Scan for the cell matching the given text and deliver its [x, y] coordinate at center. 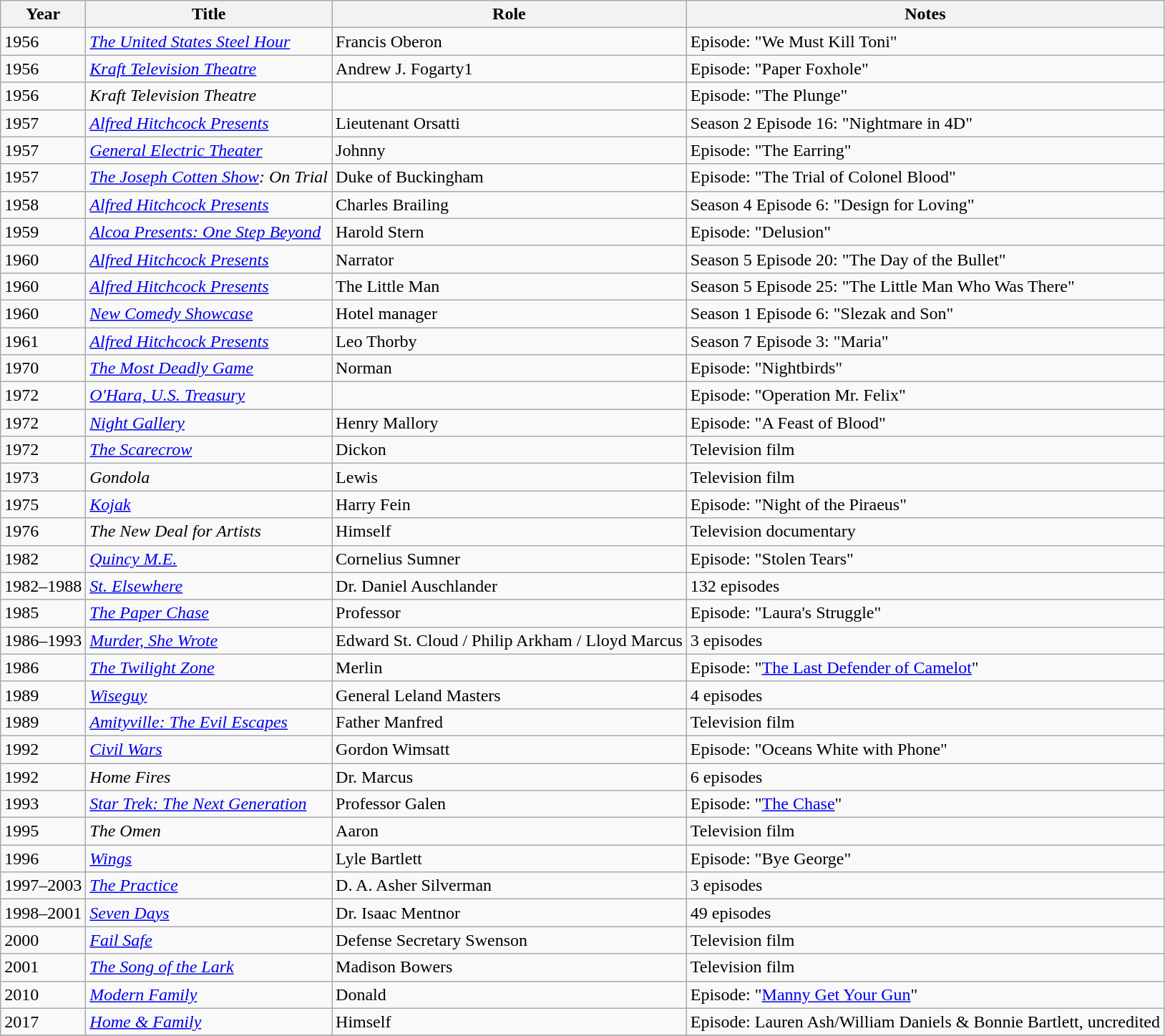
1958 [43, 205]
Kojak [209, 504]
Merlin [510, 668]
The Little Man [510, 286]
Amityville: The Evil Escapes [209, 722]
The Song of the Lark [209, 967]
1996 [43, 859]
Gondola [209, 477]
Francis Oberon [510, 41]
Dr. Isaac Mentnor [510, 913]
1973 [43, 477]
132 episodes [925, 586]
Duke of Buckingham [510, 177]
Episode: "Operation Mr. Felix" [925, 396]
Night Gallery [209, 423]
49 episodes [925, 913]
Episode: "Laura's Struggle" [925, 613]
New Comedy Showcase [209, 313]
Madison Bowers [510, 967]
Charles Brailing [510, 205]
Donald [510, 995]
Gordon Wimsatt [510, 749]
Edward St. Cloud / Philip Arkham / Lloyd Marcus [510, 640]
Episode: "The Chase" [925, 804]
Episode: "Night of the Piraeus" [925, 504]
Season 4 Episode 6: "Design for Loving" [925, 205]
1995 [43, 831]
1982 [43, 559]
1998–2001 [43, 913]
Wings [209, 859]
Andrew J. Fogarty1 [510, 69]
1985 [43, 613]
1986–1993 [43, 640]
1976 [43, 532]
Seven Days [209, 913]
The Scarecrow [209, 450]
Hotel manager [510, 313]
1961 [43, 341]
Season 1 Episode 6: "Slezak and Son" [925, 313]
Dickon [510, 450]
The Most Deadly Game [209, 368]
Dr. Daniel Auschlander [510, 586]
Narrator [510, 259]
Lewis [510, 477]
General Leland Masters [510, 695]
Role [510, 14]
The New Deal for Artists [209, 532]
1970 [43, 368]
D. A. Asher Silverman [510, 886]
Star Trek: The Next Generation [209, 804]
1982–1988 [43, 586]
Episode: "Stolen Tears" [925, 559]
Season 5 Episode 20: "The Day of the Bullet" [925, 259]
Harold Stern [510, 232]
Episode: "The Trial of Colonel Blood" [925, 177]
Season 2 Episode 16: "Nightmare in 4D" [925, 123]
The Paper Chase [209, 613]
Professor Galen [510, 804]
1975 [43, 504]
Television documentary [925, 532]
Episode: "Bye George" [925, 859]
Aaron [510, 831]
Episode: "The Plunge" [925, 96]
Professor [510, 613]
The Joseph Cotten Show: On Trial [209, 177]
Episode: Lauren Ash/William Daniels & Bonnie Bartlett, uncredited [925, 1022]
2000 [43, 940]
1997–2003 [43, 886]
Henry Mallory [510, 423]
2010 [43, 995]
Dr. Marcus [510, 776]
Episode: "The Earring" [925, 150]
Alcoa Presents: One Step Beyond [209, 232]
Quincy M.E. [209, 559]
Norman [510, 368]
2001 [43, 967]
Year [43, 14]
Episode: "The Last Defender of Camelot" [925, 668]
The Practice [209, 886]
4 episodes [925, 695]
1986 [43, 668]
6 episodes [925, 776]
The United States Steel Hour [209, 41]
Cornelius Sumner [510, 559]
Civil Wars [209, 749]
Defense Secretary Swenson [510, 940]
Johnny [510, 150]
Episode: "Paper Foxhole" [925, 69]
The Twilight Zone [209, 668]
Episode: "A Feast of Blood" [925, 423]
Season 5 Episode 25: "The Little Man Who Was There" [925, 286]
Lieutenant Orsatti [510, 123]
Modern Family [209, 995]
Episode: "Nightbirds" [925, 368]
Episode: "We Must Kill Toni" [925, 41]
General Electric Theater [209, 150]
Episode: "Manny Get Your Gun" [925, 995]
Leo Thorby [510, 341]
Title [209, 14]
O'Hara, U.S. Treasury [209, 396]
Lyle Bartlett [510, 859]
Home & Family [209, 1022]
Episode: "Oceans White with Phone" [925, 749]
Season 7 Episode 3: "Maria" [925, 341]
2017 [43, 1022]
Harry Fein [510, 504]
Father Manfred [510, 722]
Fail Safe [209, 940]
Episode: "Delusion" [925, 232]
St. Elsewhere [209, 586]
1959 [43, 232]
The Omen [209, 831]
Notes [925, 14]
1993 [43, 804]
Murder, She Wrote [209, 640]
Wiseguy [209, 695]
Home Fires [209, 776]
